Provide the (X, Y) coordinate of the cell's center where the given text is located.  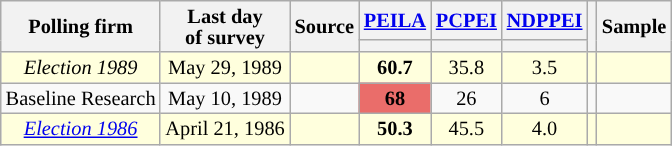
NDPPEI (545, 20)
Last day of survey (224, 26)
45.5 (466, 128)
PCPEI (466, 20)
Election 1989 (81, 68)
Source (324, 26)
35.8 (466, 68)
April 21, 1986 (224, 128)
May 29, 1989 (224, 68)
50.3 (395, 128)
26 (466, 98)
Sample (634, 26)
PEILA (395, 20)
Baseline Research (81, 98)
6 (545, 98)
3.5 (545, 68)
Polling firm (81, 26)
4.0 (545, 128)
Election 1986 (81, 128)
May 10, 1989 (224, 98)
60.7 (395, 68)
68 (395, 98)
